Return [x, y] of the center of cell containing provided text 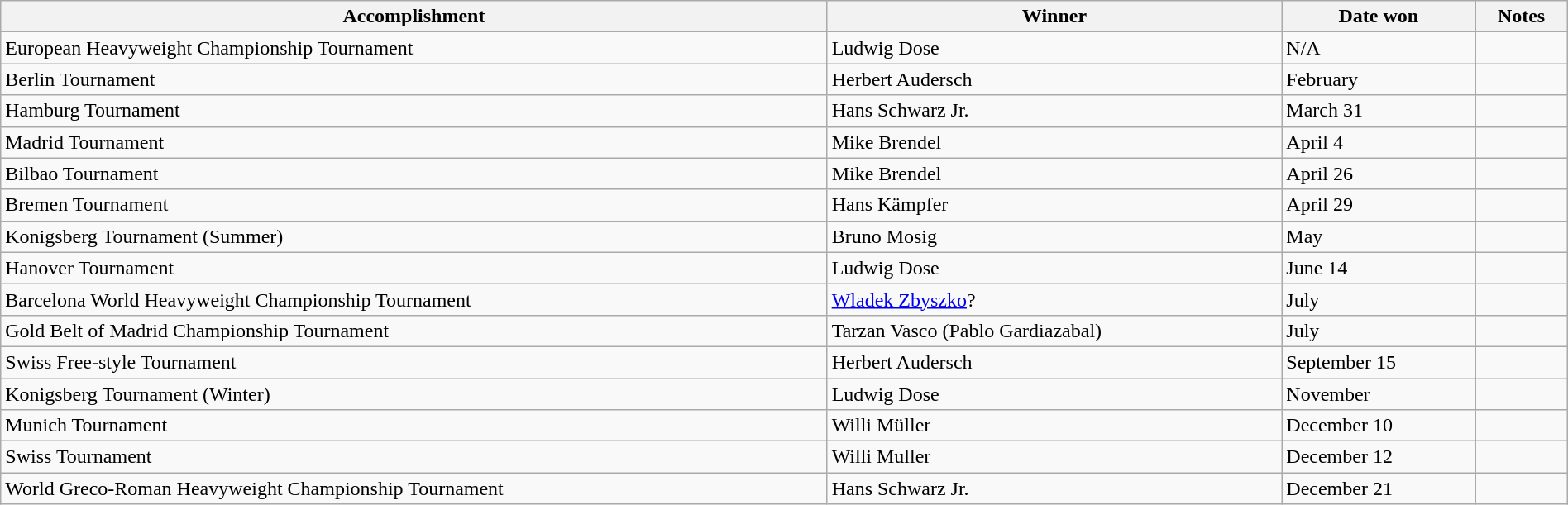
Accomplishment [414, 17]
April 4 [1379, 142]
Hans Kämpfer [1054, 205]
December 10 [1379, 426]
Willi Muller [1054, 457]
Hanover Tournament [414, 268]
Konigsberg Tournament (Winter) [414, 394]
Gold Belt of Madrid Championship Tournament [414, 331]
April 29 [1379, 205]
Konigsberg Tournament (Summer) [414, 236]
Munich Tournament [414, 426]
November [1379, 394]
Date won [1379, 17]
February [1379, 79]
June 14 [1379, 268]
World Greco-Roman Heavyweight Championship Tournament [414, 488]
Swiss Tournament [414, 457]
European Heavyweight Championship Tournament [414, 48]
Berlin Tournament [414, 79]
March 31 [1379, 111]
December 21 [1379, 488]
December 12 [1379, 457]
Bremen Tournament [414, 205]
May [1379, 236]
Notes [1522, 17]
Swiss Free-style Tournament [414, 362]
Madrid Tournament [414, 142]
September 15 [1379, 362]
April 26 [1379, 174]
Wladek Zbyszko? [1054, 299]
Bilbao Tournament [414, 174]
Winner [1054, 17]
N/A [1379, 48]
Hamburg Tournament [414, 111]
Barcelona World Heavyweight Championship Tournament [414, 299]
Willi Müller [1054, 426]
Tarzan Vasco (Pablo Gardiazabal) [1054, 331]
Bruno Mosig [1054, 236]
